Locate the cell with the specified text and output its [x, y] center coordinate. 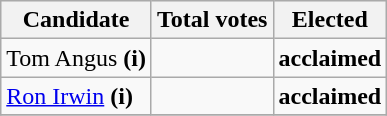
Candidate [76, 20]
Ron Irwin (i) [76, 96]
Total votes [212, 20]
Elected [330, 20]
Tom Angus (i) [76, 58]
